Identify which cell holds the provided text, then report its (x, y) central coordinate. 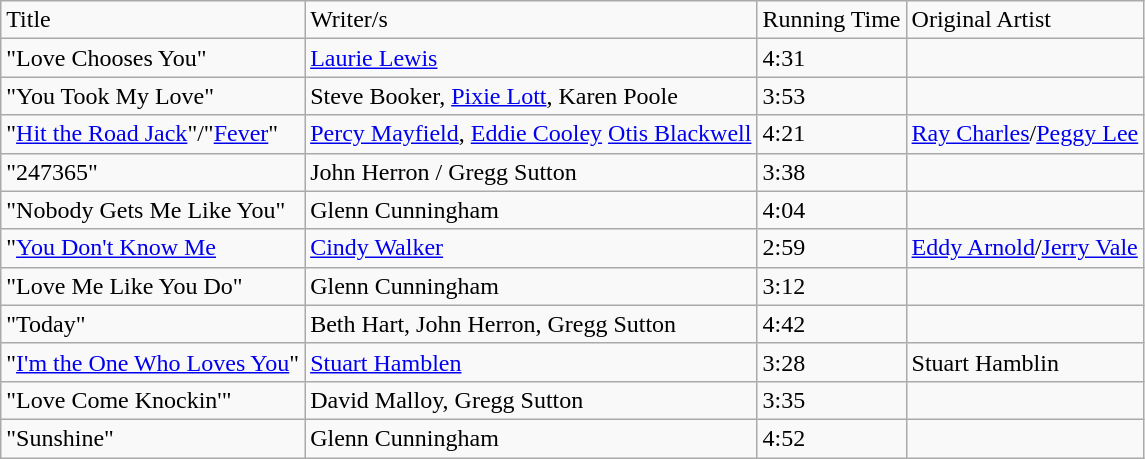
Ray Charles/Peggy Lee (1025, 134)
4:04 (832, 210)
"Love Chooses You" (153, 58)
John Herron / Gregg Sutton (531, 172)
Laurie Lewis (531, 58)
Running Time (832, 20)
Stuart Hamblin (1025, 362)
"Love Come Knockin'" (153, 400)
4:52 (832, 438)
3:38 (832, 172)
2:59 (832, 248)
"Nobody Gets Me Like You" (153, 210)
Percy Mayfield, Eddie Cooley Otis Blackwell (531, 134)
"You Don't Know Me (153, 248)
4:31 (832, 58)
"I'm the One Who Loves You" (153, 362)
David Malloy, Gregg Sutton (531, 400)
"Love Me Like You Do" (153, 286)
Cindy Walker (531, 248)
3:35 (832, 400)
Stuart Hamblen (531, 362)
3:53 (832, 96)
Title (153, 20)
Beth Hart, John Herron, Gregg Sutton (531, 324)
"You Took My Love" (153, 96)
Eddy Arnold/Jerry Vale (1025, 248)
"Hit the Road Jack"/"Fever" (153, 134)
"Today" (153, 324)
Original Artist (1025, 20)
3:28 (832, 362)
3:12 (832, 286)
4:21 (832, 134)
"Sunshine" (153, 438)
4:42 (832, 324)
Steve Booker, Pixie Lott, Karen Poole (531, 96)
Writer/s (531, 20)
"247365" (153, 172)
